For the text-containing cell, return its midpoint in (x, y) coordinate format. 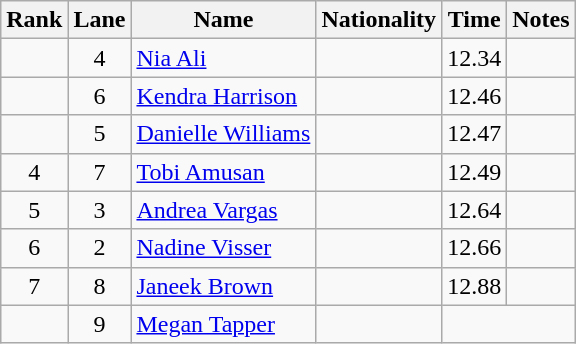
12.46 (474, 96)
12.47 (474, 134)
Name (224, 20)
Kendra Harrison (224, 96)
12.34 (474, 58)
3 (100, 210)
Nia Ali (224, 58)
Lane (100, 20)
12.64 (474, 210)
Andrea Vargas (224, 210)
Notes (541, 20)
Nationality (379, 20)
12.49 (474, 172)
Rank (34, 20)
Time (474, 20)
9 (100, 324)
Janeek Brown (224, 286)
Tobi Amusan (224, 172)
Nadine Visser (224, 248)
8 (100, 286)
12.88 (474, 286)
Danielle Williams (224, 134)
2 (100, 248)
12.66 (474, 248)
Megan Tapper (224, 324)
